Capture the cell that displays the provided text and extract its [X, Y] central coordinate. 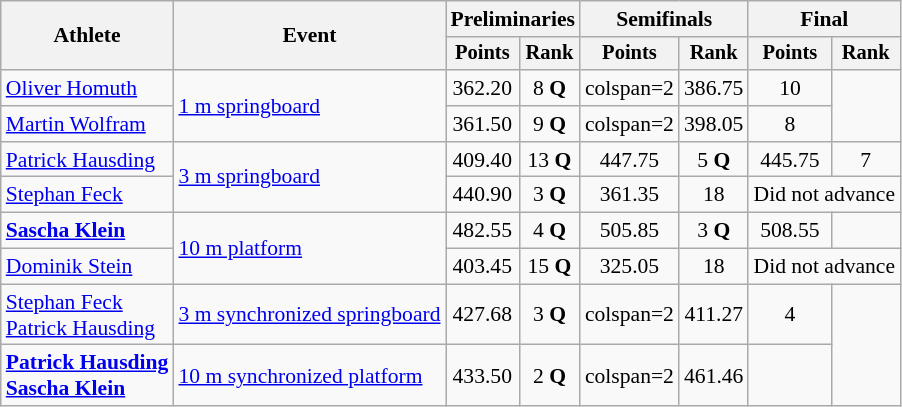
325.05 [630, 267]
445.75 [790, 160]
361.35 [630, 195]
8 Q [550, 88]
10 m platform [309, 248]
482.55 [483, 231]
10 [790, 88]
15 Q [550, 267]
10 m synchronized platform [309, 376]
461.46 [714, 376]
13 Q [550, 160]
440.90 [483, 195]
Patrick Hausding [88, 160]
8 [790, 124]
4 [790, 314]
9 Q [550, 124]
447.75 [630, 160]
Athlete [88, 36]
427.68 [483, 314]
Event [309, 36]
3 m springboard [309, 178]
433.50 [483, 376]
403.45 [483, 267]
Patrick HausdingSascha Klein [88, 376]
5 Q [714, 160]
411.27 [714, 314]
Dominik Stein [88, 267]
4 Q [550, 231]
386.75 [714, 88]
1 m springboard [309, 106]
362.20 [483, 88]
Martin Wolfram [88, 124]
Sascha Klein [88, 231]
398.05 [714, 124]
508.55 [790, 231]
7 [866, 160]
Stephan FeckPatrick Hausding [88, 314]
Preliminaries [513, 19]
Stephan Feck [88, 195]
3 m synchronized springboard [309, 314]
Semifinals [664, 19]
361.50 [483, 124]
Final [824, 19]
409.40 [483, 160]
505.85 [630, 231]
2 Q [550, 376]
Oliver Homuth [88, 88]
